Locate the cell with the specified text and output its [X, Y] center coordinate. 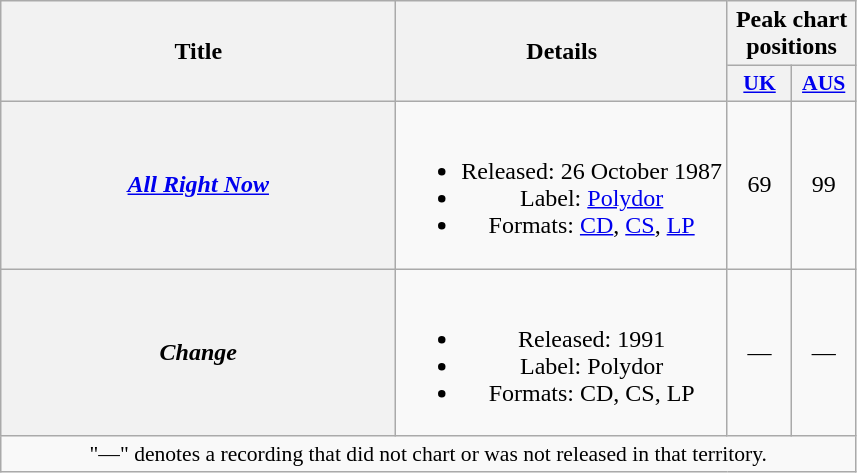
AUS [824, 84]
Details [562, 52]
UK [759, 84]
99 [824, 184]
Change [198, 352]
Peak chart positions [791, 34]
69 [759, 184]
Released: 26 October 1987Label: PolydorFormats: CD, CS, LP [562, 184]
Title [198, 52]
Released: 1991Label: PolydorFormats: CD, CS, LP [562, 352]
"—" denotes a recording that did not chart or was not released in that territory. [428, 454]
All Right Now [198, 184]
